Search for the cell housing the specified text and yield its (X, Y) center coordinate. 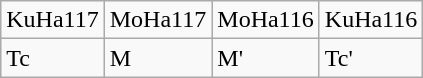
M' (266, 58)
MoHa116 (266, 20)
Tc (53, 58)
M (158, 58)
MoHa117 (158, 20)
KuHa117 (53, 20)
KuHa116 (371, 20)
Tc' (371, 58)
